Output the [X, Y] coordinate of the center of the cell containing the given text.  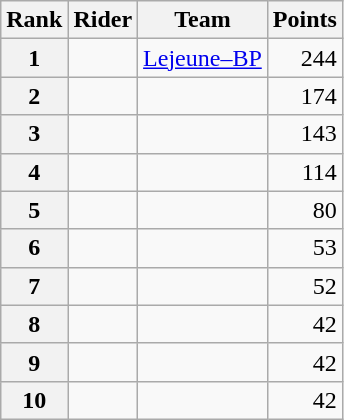
10 [34, 400]
53 [304, 248]
Rank [34, 20]
80 [304, 210]
2 [34, 96]
174 [304, 96]
114 [304, 172]
4 [34, 172]
143 [304, 134]
Rider [103, 20]
Team [203, 20]
7 [34, 286]
5 [34, 210]
52 [304, 286]
6 [34, 248]
Lejeune–BP [203, 58]
3 [34, 134]
1 [34, 58]
8 [34, 324]
Points [304, 20]
9 [34, 362]
244 [304, 58]
